Scan for the cell matching the given text and deliver its (x, y) coordinate at center. 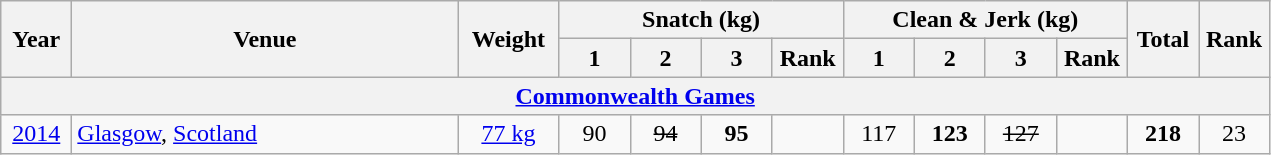
218 (1162, 134)
Total (1162, 39)
Snatch (kg) (701, 20)
127 (1020, 134)
90 (594, 134)
23 (1234, 134)
Venue (265, 39)
2014 (36, 134)
Commonwealth Games (636, 96)
117 (878, 134)
Year (36, 39)
Glasgow, Scotland (265, 134)
94 (666, 134)
Clean & Jerk (kg) (985, 20)
Weight (508, 39)
123 (950, 134)
77 kg (508, 134)
95 (736, 134)
